Scan for the cell matching the given text and deliver its [x, y] coordinate at center. 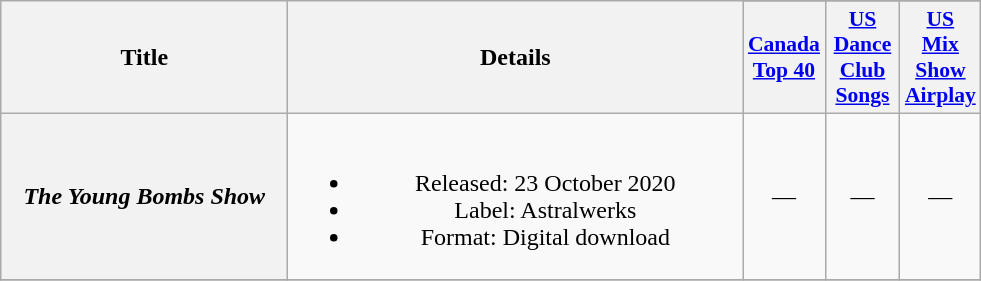
USMix Show Airplay [940, 57]
Title [144, 57]
Canada Top 40 [784, 57]
Released: 23 October 2020Label: AstralwerksFormat: Digital download [516, 196]
USDance Club Songs [862, 57]
The Young Bombs Show [144, 196]
Details [516, 57]
